Provide the (x, y) coordinate of the cell's center where the given text is located.  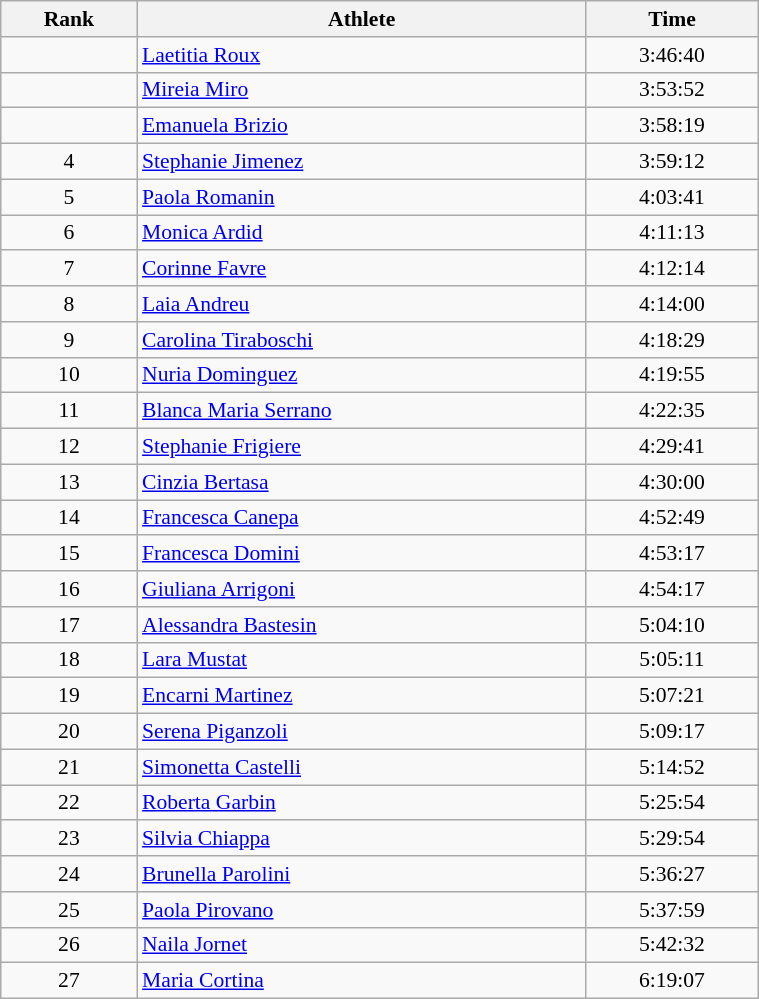
Roberta Garbin (362, 803)
16 (69, 589)
5 (69, 197)
4:14:00 (672, 304)
4:18:29 (672, 340)
4:30:00 (672, 482)
13 (69, 482)
Lara Mustat (362, 660)
21 (69, 767)
Simonetta Castelli (362, 767)
5:36:27 (672, 874)
3:53:52 (672, 90)
17 (69, 625)
Laetitia Roux (362, 55)
4:54:17 (672, 589)
Rank (69, 19)
6 (69, 233)
Stephanie Jimenez (362, 162)
Corinne Favre (362, 269)
4:03:41 (672, 197)
Silvia Chiappa (362, 839)
5:14:52 (672, 767)
Paola Pirovano (362, 910)
Maria Cortina (362, 981)
19 (69, 696)
5:37:59 (672, 910)
4:52:49 (672, 518)
4:29:41 (672, 447)
7 (69, 269)
4:12:14 (672, 269)
Francesca Domini (362, 554)
4:11:13 (672, 233)
Encarni Martinez (362, 696)
26 (69, 945)
Paola Romanin (362, 197)
8 (69, 304)
5:09:17 (672, 732)
23 (69, 839)
Alessandra Bastesin (362, 625)
5:42:32 (672, 945)
25 (69, 910)
Stephanie Frigiere (362, 447)
9 (69, 340)
4:22:35 (672, 411)
5:29:54 (672, 839)
Nuria Dominguez (362, 375)
10 (69, 375)
Brunella Parolini (362, 874)
3:46:40 (672, 55)
5:25:54 (672, 803)
Carolina Tiraboschi (362, 340)
4:19:55 (672, 375)
Monica Ardid (362, 233)
18 (69, 660)
Serena Piganzoli (362, 732)
Time (672, 19)
5:05:11 (672, 660)
14 (69, 518)
Giuliana Arrigoni (362, 589)
4:53:17 (672, 554)
Laia Andreu (362, 304)
Cinzia Bertasa (362, 482)
4 (69, 162)
Mireia Miro (362, 90)
15 (69, 554)
Emanuela Brizio (362, 126)
3:59:12 (672, 162)
5:04:10 (672, 625)
Francesca Canepa (362, 518)
27 (69, 981)
Naila Jornet (362, 945)
11 (69, 411)
5:07:21 (672, 696)
20 (69, 732)
22 (69, 803)
24 (69, 874)
Athlete (362, 19)
Blanca Maria Serrano (362, 411)
3:58:19 (672, 126)
6:19:07 (672, 981)
12 (69, 447)
